Output the (X, Y) coordinate of the center of the cell containing the given text.  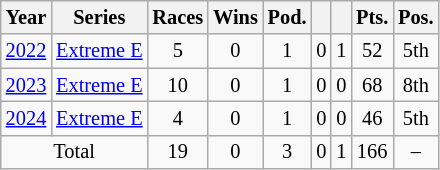
Pts. (372, 17)
5 (178, 51)
Total (74, 152)
19 (178, 152)
Wins (236, 17)
Pod. (288, 17)
52 (372, 51)
4 (178, 118)
166 (372, 152)
– (416, 152)
Races (178, 17)
2022 (26, 51)
68 (372, 85)
Year (26, 17)
10 (178, 85)
2023 (26, 85)
3 (288, 152)
Series (99, 17)
8th (416, 85)
2024 (26, 118)
Pos. (416, 17)
46 (372, 118)
